From the cell containing the given text, extract its center point as (X, Y) coordinate. 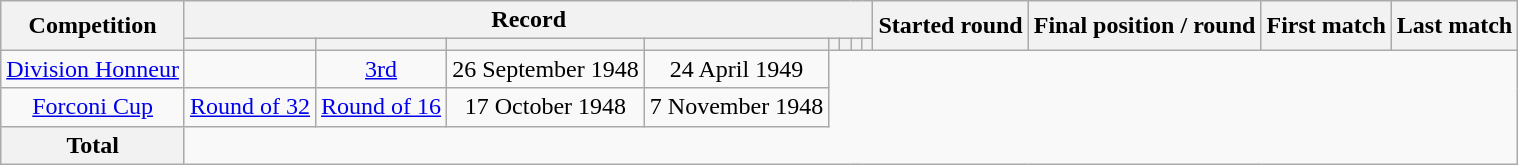
26 September 1948 (546, 69)
3rd (382, 69)
Round of 32 (250, 107)
Total (93, 145)
Last match (1454, 26)
24 April 1949 (736, 69)
Record (528, 20)
Final position / round (1144, 26)
First match (1326, 26)
Division Honneur (93, 69)
Round of 16 (382, 107)
17 October 1948 (546, 107)
7 November 1948 (736, 107)
Forconi Cup (93, 107)
Competition (93, 26)
Started round (950, 26)
